From the cell containing the given text, extract its center point as (X, Y) coordinate. 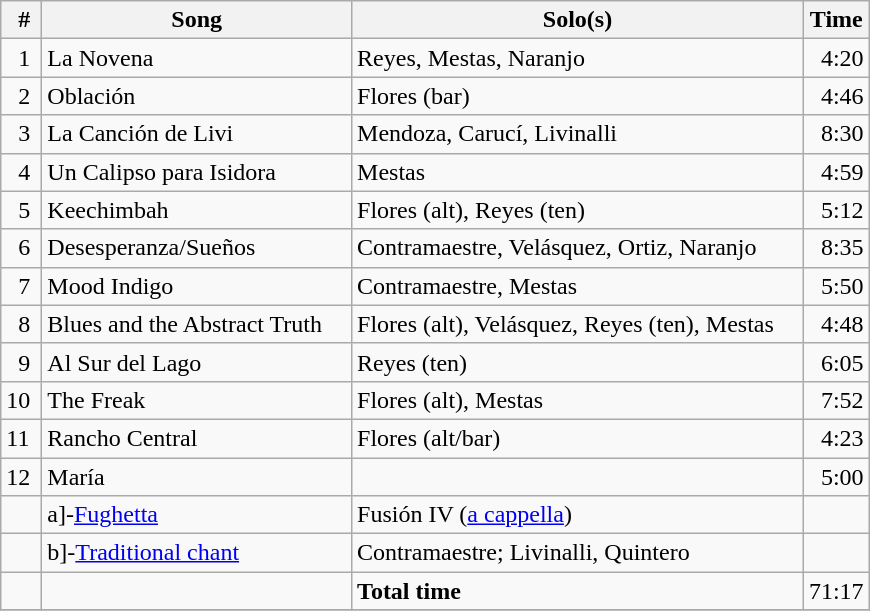
5:00 (836, 477)
71:17 (836, 591)
7 (22, 286)
10 (22, 400)
Solo(s) (578, 20)
4:59 (836, 172)
4:20 (836, 58)
Oblación (197, 96)
4:48 (836, 324)
4 (22, 172)
Contramaestre; Livinalli, Quintero (578, 553)
Contramaestre, Mestas (578, 286)
Time (836, 20)
8:35 (836, 248)
Mendoza, Carucí, Livinalli (578, 134)
Reyes (ten) (578, 362)
Desesperanza/Sueños (197, 248)
Fusión IV (a cappella) (578, 515)
Flores (alt/bar) (578, 438)
La Novena (197, 58)
Rancho Central (197, 438)
Mood Indigo (197, 286)
Song (197, 20)
6 (22, 248)
Total time (578, 591)
2 (22, 96)
5:12 (836, 210)
Flores (alt), Velásquez, Reyes (ten), Mestas (578, 324)
Blues and the Abstract Truth (197, 324)
The Freak (197, 400)
4:23 (836, 438)
Flores (bar) (578, 96)
b]-Traditional chant (197, 553)
Reyes, Mestas, Naranjo (578, 58)
Contramaestre, Velásquez, Ortiz, Naranjo (578, 248)
Keechimbah (197, 210)
12 (22, 477)
11 (22, 438)
4:46 (836, 96)
Al Sur del Lago (197, 362)
María (197, 477)
Mestas (578, 172)
3 (22, 134)
1 (22, 58)
5 (22, 210)
Flores (alt), Mestas (578, 400)
6:05 (836, 362)
La Canción de Livi (197, 134)
8 (22, 324)
9 (22, 362)
Flores (alt), Reyes (ten) (578, 210)
7:52 (836, 400)
# (22, 20)
a]-Fughetta (197, 515)
5:50 (836, 286)
8:30 (836, 134)
Un Calipso para Isidora (197, 172)
